Find where the given text appears and provide that cell's center as [x, y] coordinate. 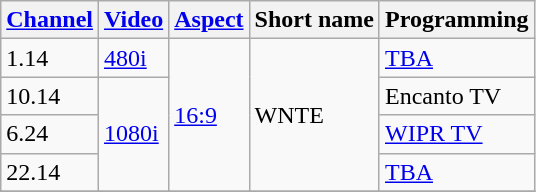
WIPR TV [456, 134]
Short name [314, 20]
1.14 [50, 58]
Aspect [209, 20]
WNTE [314, 115]
10.14 [50, 96]
22.14 [50, 172]
Video [134, 20]
6.24 [50, 134]
16:9 [209, 115]
480i [134, 58]
Programming [456, 20]
Channel [50, 20]
1080i [134, 134]
Encanto TV [456, 96]
